Identify which cell holds the provided text, then report its (x, y) central coordinate. 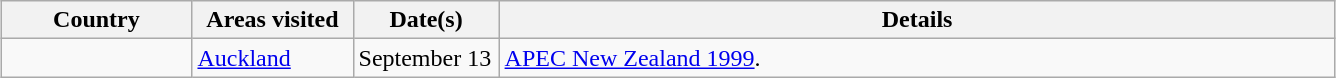
APEC New Zealand 1999. (917, 58)
Date(s) (426, 20)
Auckland (272, 58)
Details (917, 20)
Areas visited (272, 20)
September 13 (426, 58)
Country (96, 20)
